Find where the given text appears and provide that cell's center as [X, Y] coordinate. 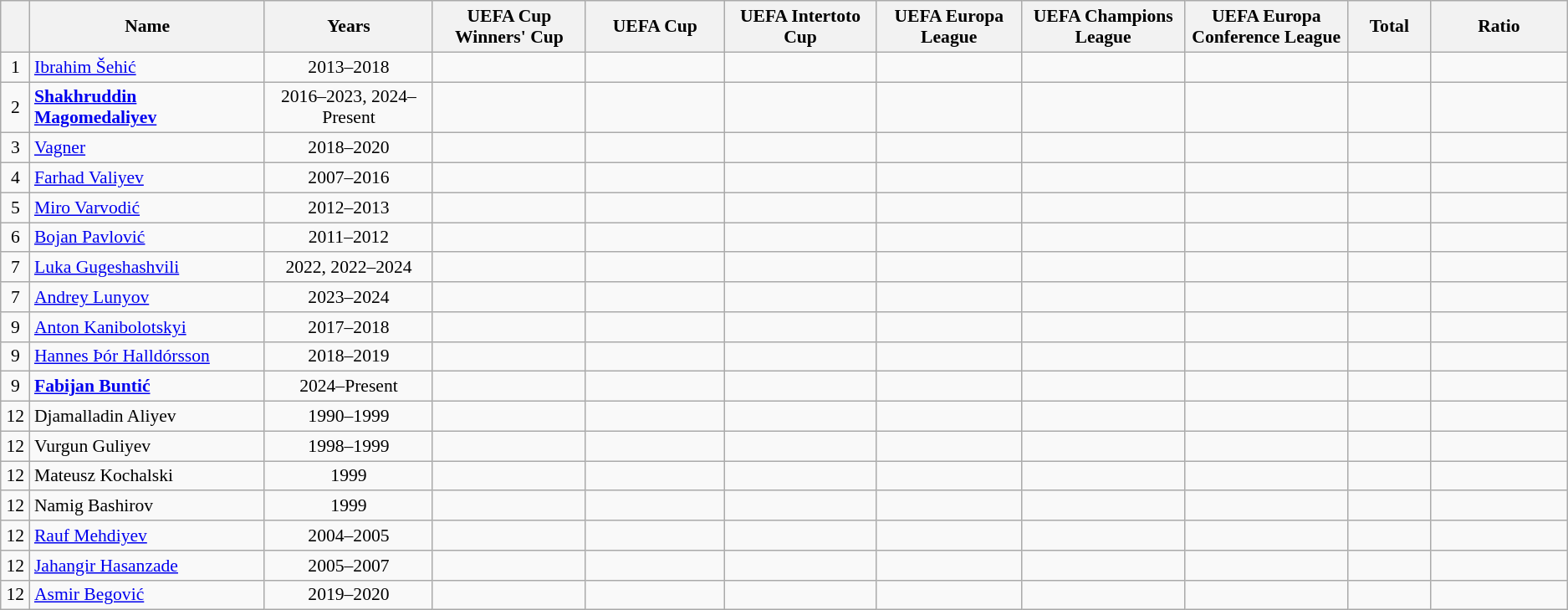
Hannes Þór Halldórsson [147, 356]
UEFA Cup [655, 27]
2017–2018 [348, 327]
3 [15, 148]
Andrey Lunyov [147, 297]
1998–1999 [348, 446]
Name [147, 27]
2012–2013 [348, 208]
Anton Kanibolotskyi [147, 327]
Luka Gugeshashvili [147, 268]
Fabijan Buntić [147, 387]
2018–2020 [348, 148]
2 [15, 107]
Mateusz Kochalski [147, 476]
2018–2019 [348, 356]
2024–Present [348, 387]
2007–2016 [348, 178]
Rauf Mehdiyev [147, 536]
Asmir Begović [147, 595]
Vagner [147, 148]
2023–2024 [348, 297]
Shakhruddin Magomedaliyev [147, 107]
2016–2023, 2024–Present [348, 107]
Miro Varvodić [147, 208]
Djamalladin Aliyev [147, 417]
2004–2005 [348, 536]
UEFA Europa League [949, 27]
Years [348, 27]
1 [15, 67]
2005–2007 [348, 566]
Jahangir Hasanzade [147, 566]
2011–2012 [348, 238]
Farhad Valiyev [147, 178]
Vurgun Guliyev [147, 446]
Namig Bashirov [147, 506]
Ibrahim Šehić [147, 67]
2022, 2022–2024 [348, 268]
UEFA Cup Winners' Cup [508, 27]
5 [15, 208]
2013–2018 [348, 67]
2019–2020 [348, 595]
UEFA Europa Conference League [1266, 27]
Bojan Pavlović [147, 238]
1990–1999 [348, 417]
4 [15, 178]
6 [15, 238]
Ratio [1499, 27]
Total [1390, 27]
UEFA Champions League [1104, 27]
UEFA Intertoto Cup [800, 27]
